Identify which cell holds the provided text, then report its (x, y) central coordinate. 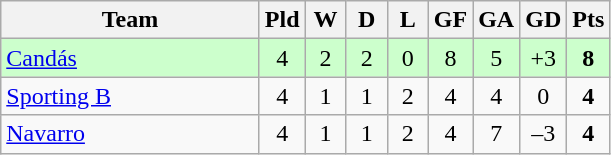
GD (544, 20)
Pts (588, 20)
Candás (130, 58)
Team (130, 20)
+3 (544, 58)
5 (496, 58)
GA (496, 20)
L (408, 20)
D (366, 20)
Pld (282, 20)
W (326, 20)
–3 (544, 134)
7 (496, 134)
GF (450, 20)
Sporting B (130, 96)
Navarro (130, 134)
